Search for the cell housing the specified text and yield its [x, y] center coordinate. 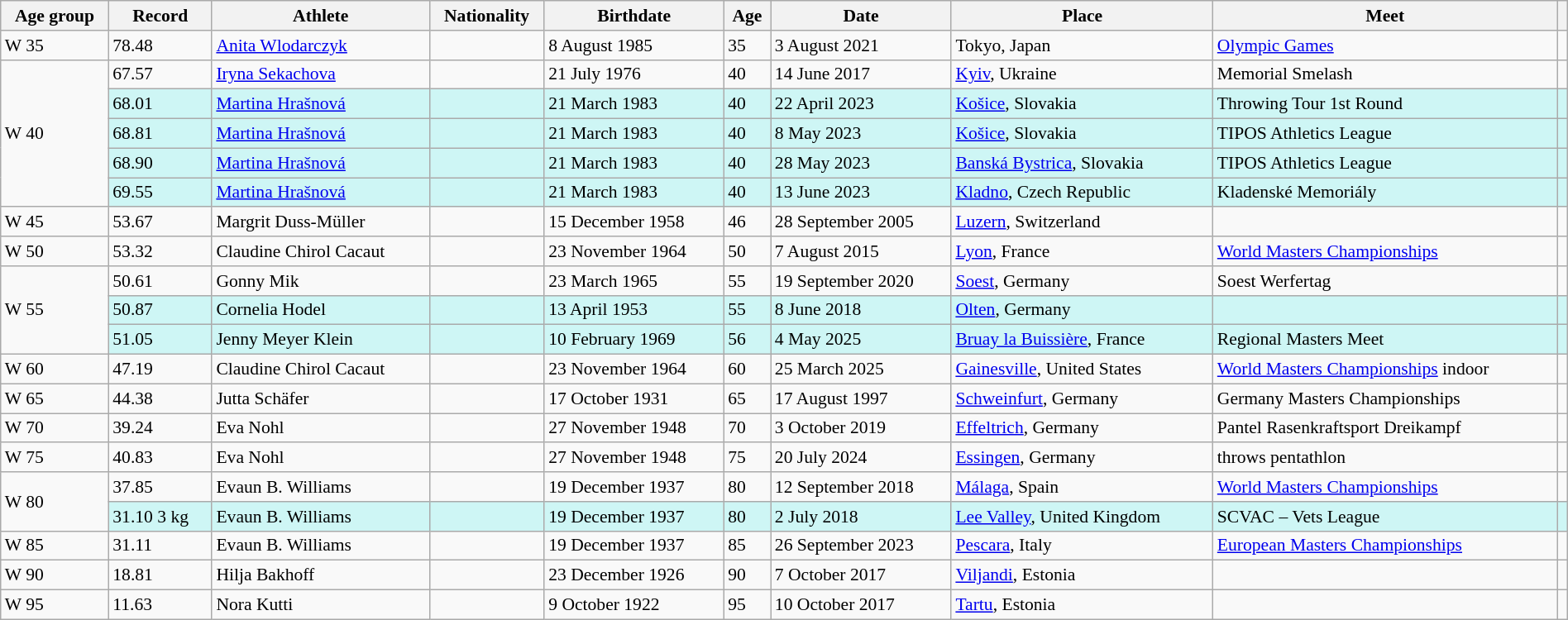
2 July 2018 [862, 517]
70 [748, 428]
Olympic Games [1385, 45]
Gainesville, United States [1082, 370]
44.38 [160, 398]
Nationality [486, 16]
23 December 1926 [633, 575]
37.85 [160, 487]
Anita Wlodarczyk [321, 45]
65 [748, 398]
W 50 [55, 251]
Place [1082, 16]
12 September 2018 [862, 487]
Kladno, Czech Republic [1082, 193]
3 October 2019 [862, 428]
W 70 [55, 428]
W 85 [55, 546]
56 [748, 340]
75 [748, 458]
17 August 1997 [862, 398]
Gonny Mik [321, 281]
Schweinfurt, Germany [1082, 398]
90 [748, 575]
50.87 [160, 310]
Iryna Sekachova [321, 74]
Age [748, 16]
28 September 2005 [862, 222]
40.83 [160, 458]
7 October 2017 [862, 575]
4 May 2025 [862, 340]
Pantel Rasenkraftsport Dreikampf [1385, 428]
W 60 [55, 370]
8 August 1985 [633, 45]
World Masters Championships indoor [1385, 370]
Soest, Germany [1082, 281]
W 55 [55, 311]
Tartu, Estonia [1082, 605]
W 45 [55, 222]
Date [862, 16]
Olten, Germany [1082, 310]
68.90 [160, 163]
Luzern, Switzerland [1082, 222]
26 September 2023 [862, 546]
31.10 3 kg [160, 517]
7 August 2015 [862, 251]
W 90 [55, 575]
Nora Kutti [321, 605]
Hilja Bakhoff [321, 575]
Pescara, Italy [1082, 546]
Age group [55, 16]
Cornelia Hodel [321, 310]
8 June 2018 [862, 310]
W 80 [55, 501]
22 April 2023 [862, 104]
Banská Bystrica, Slovakia [1082, 163]
17 October 1931 [633, 398]
Throwing Tour 1st Round [1385, 104]
53.32 [160, 251]
8 May 2023 [862, 134]
Margrit Duss-Müller [321, 222]
W 65 [55, 398]
Germany Masters Championships [1385, 398]
69.55 [160, 193]
35 [748, 45]
31.11 [160, 546]
Essingen, Germany [1082, 458]
11.63 [160, 605]
Memorial Smelash [1385, 74]
68.81 [160, 134]
Soest Werfertag [1385, 281]
Meet [1385, 16]
Bruay la Buissière, France [1082, 340]
19 September 2020 [862, 281]
European Masters Championships [1385, 546]
39.24 [160, 428]
50 [748, 251]
3 August 2021 [862, 45]
Lyon, France [1082, 251]
Birthdate [633, 16]
Athlete [321, 16]
95 [748, 605]
67.57 [160, 74]
Record [160, 16]
13 April 1953 [633, 310]
46 [748, 222]
47.19 [160, 370]
throws pentathlon [1385, 458]
W 95 [55, 605]
28 May 2023 [862, 163]
10 February 1969 [633, 340]
Regional Masters Meet [1385, 340]
Tokyo, Japan [1082, 45]
Kladenské Memoriály [1385, 193]
85 [748, 546]
50.61 [160, 281]
Jutta Schäfer [321, 398]
Effeltrich, Germany [1082, 428]
Jenny Meyer Klein [321, 340]
20 July 2024 [862, 458]
53.67 [160, 222]
Lee Valley, United Kingdom [1082, 517]
18.81 [160, 575]
68.01 [160, 104]
W 40 [55, 133]
60 [748, 370]
14 June 2017 [862, 74]
23 March 1965 [633, 281]
10 October 2017 [862, 605]
78.48 [160, 45]
15 December 1958 [633, 222]
Málaga, Spain [1082, 487]
9 October 1922 [633, 605]
13 June 2023 [862, 193]
SCVAC – Vets League [1385, 517]
51.05 [160, 340]
W 35 [55, 45]
W 75 [55, 458]
21 July 1976 [633, 74]
Kyiv, Ukraine [1082, 74]
25 March 2025 [862, 370]
Viljandi, Estonia [1082, 575]
